Identify which cell holds the provided text, then report its (x, y) central coordinate. 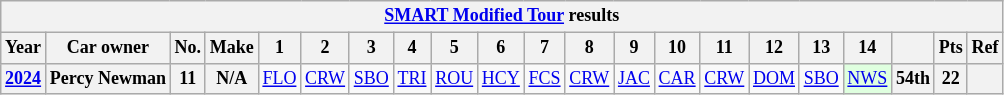
Percy Newman (108, 78)
13 (821, 48)
SMART Modified Tour results (502, 16)
2 (326, 48)
Car owner (108, 48)
FCS (544, 78)
6 (500, 48)
22 (950, 78)
4 (412, 48)
12 (774, 48)
JAC (634, 78)
CAR (677, 78)
8 (590, 48)
No. (188, 48)
Year (24, 48)
14 (868, 48)
9 (634, 48)
1 (280, 48)
Pts (950, 48)
Make (232, 48)
7 (544, 48)
Ref (985, 48)
10 (677, 48)
NWS (868, 78)
DOM (774, 78)
HCY (500, 78)
2024 (24, 78)
5 (454, 48)
N/A (232, 78)
3 (371, 48)
TRI (412, 78)
FLO (280, 78)
ROU (454, 78)
54th (914, 78)
